Pinpoint the cell where the given text exists, returning its (x, y) midpoint coordinate. 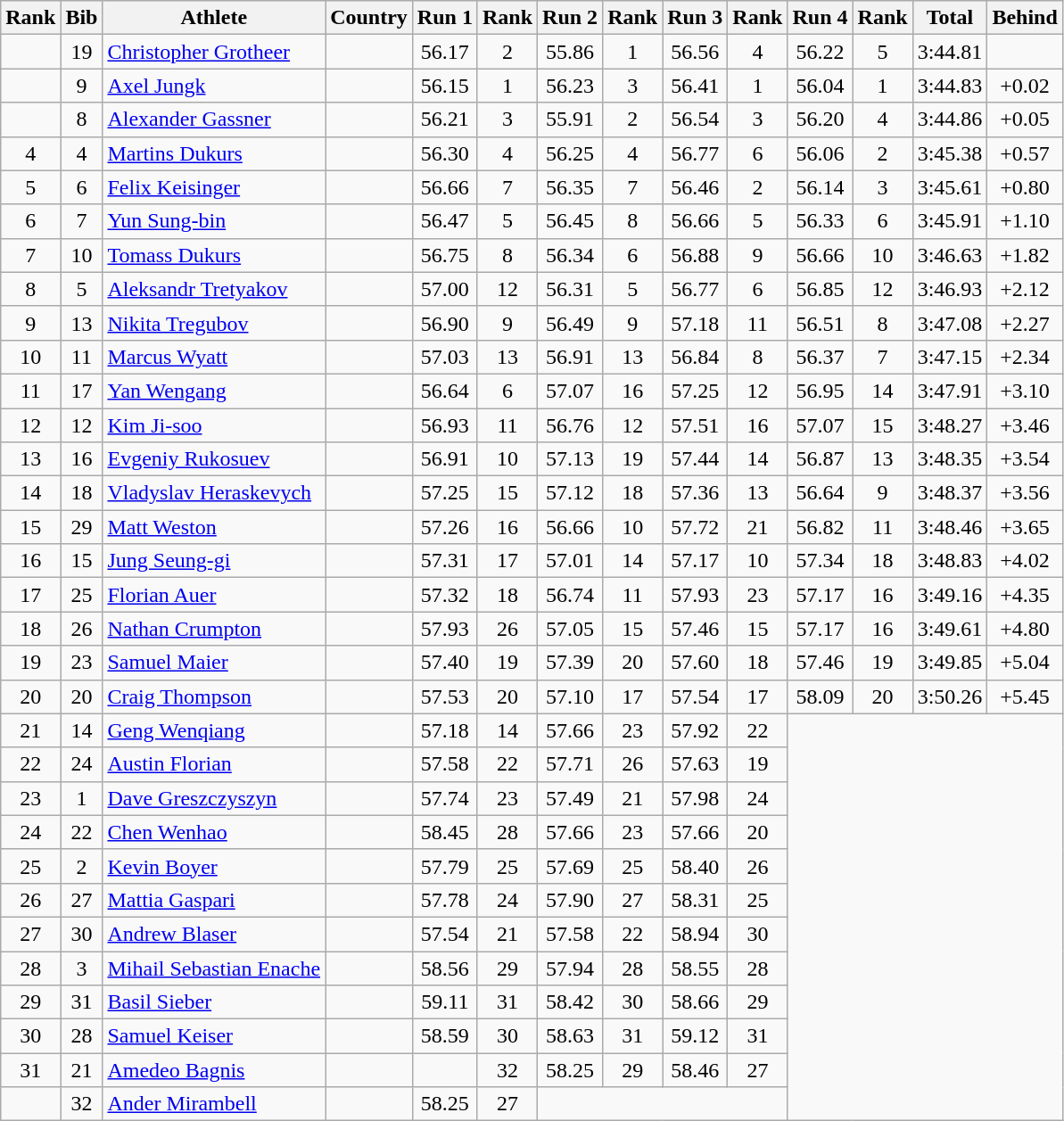
3:45.38 (950, 153)
58.56 (444, 968)
Yan Wengang (214, 391)
3:45.61 (950, 187)
58.46 (696, 1070)
56.49 (571, 323)
+3.54 (1025, 459)
56.84 (696, 357)
57.53 (444, 697)
+3.56 (1025, 493)
58.55 (696, 968)
Alexander Gassner (214, 120)
Bib (82, 18)
57.01 (571, 561)
58.63 (571, 1036)
Country (369, 18)
57.79 (444, 866)
Martins Dukurs (214, 153)
Kim Ji-soo (214, 425)
55.86 (571, 52)
3:47.91 (950, 391)
Dave Greszczyszyn (214, 798)
57.12 (571, 493)
58.59 (444, 1036)
Jung Seung-gi (214, 561)
56.41 (696, 86)
Samuel Keiser (214, 1036)
Athlete (214, 18)
+1.10 (1025, 221)
3:49.61 (950, 629)
57.71 (571, 764)
56.15 (444, 86)
Chen Wenhao (214, 832)
56.93 (444, 425)
Amedeo Bagnis (214, 1070)
56.47 (444, 221)
3:48.27 (950, 425)
56.35 (571, 187)
+4.35 (1025, 595)
Nathan Crumpton (214, 629)
Basil Sieber (214, 1002)
3:46.63 (950, 255)
58.09 (821, 697)
56.54 (696, 120)
Nikita Tregubov (214, 323)
59.11 (444, 1002)
56.88 (696, 255)
57.44 (696, 459)
57.13 (571, 459)
56.45 (571, 221)
58.31 (696, 900)
57.51 (696, 425)
Run 3 (696, 18)
3:48.83 (950, 561)
56.82 (821, 527)
Austin Florian (214, 764)
+0.05 (1025, 120)
56.85 (821, 289)
58.42 (571, 1002)
57.40 (444, 663)
Matt Weston (214, 527)
Geng Wenqiang (214, 730)
59.12 (696, 1036)
56.74 (571, 595)
57.78 (444, 900)
57.94 (571, 968)
56.22 (821, 52)
3:50.26 (950, 697)
Run 2 (571, 18)
56.76 (571, 425)
+0.57 (1025, 153)
Yun Sung-bin (214, 221)
Tomass Dukurs (214, 255)
+2.27 (1025, 323)
57.98 (696, 798)
+0.80 (1025, 187)
3:44.81 (950, 52)
56.56 (696, 52)
57.49 (571, 798)
Felix Keisinger (214, 187)
56.51 (821, 323)
Run 1 (444, 18)
+3.10 (1025, 391)
57.90 (571, 900)
56.20 (821, 120)
57.69 (571, 866)
57.36 (696, 493)
+1.82 (1025, 255)
Aleksandr Tretyakov (214, 289)
56.06 (821, 153)
56.23 (571, 86)
56.14 (821, 187)
+4.02 (1025, 561)
57.63 (696, 764)
Kevin Boyer (214, 866)
57.60 (696, 663)
58.45 (444, 832)
3:45.91 (950, 221)
+3.65 (1025, 527)
3:49.85 (950, 663)
56.34 (571, 255)
3:47.08 (950, 323)
57.92 (696, 730)
Florian Auer (214, 595)
56.31 (571, 289)
56.87 (821, 459)
Axel Jungk (214, 86)
57.10 (571, 697)
58.66 (696, 1002)
57.26 (444, 527)
+4.80 (1025, 629)
55.91 (571, 120)
58.40 (696, 866)
3:49.16 (950, 595)
Vladyslav Heraskevych (214, 493)
Mattia Gaspari (214, 900)
3:44.86 (950, 120)
57.00 (444, 289)
56.33 (821, 221)
Mihail Sebastian Enache (214, 968)
Samuel Maier (214, 663)
56.21 (444, 120)
56.25 (571, 153)
57.03 (444, 357)
56.46 (696, 187)
Total (950, 18)
56.30 (444, 153)
57.34 (821, 561)
56.37 (821, 357)
+0.02 (1025, 86)
+3.46 (1025, 425)
3:48.35 (950, 459)
Ander Mirambell (214, 1104)
Craig Thompson (214, 697)
Andrew Blaser (214, 934)
3:48.37 (950, 493)
+2.34 (1025, 357)
57.32 (444, 595)
+5.04 (1025, 663)
Evgeniy Rukosuev (214, 459)
3:47.15 (950, 357)
56.75 (444, 255)
56.95 (821, 391)
Run 4 (821, 18)
58.94 (696, 934)
3:46.93 (950, 289)
57.72 (696, 527)
56.04 (821, 86)
3:48.46 (950, 527)
+2.12 (1025, 289)
+5.45 (1025, 697)
Behind (1025, 18)
56.17 (444, 52)
57.39 (571, 663)
56.90 (444, 323)
Marcus Wyatt (214, 357)
3:44.83 (950, 86)
Christopher Grotheer (214, 52)
57.74 (444, 798)
57.05 (571, 629)
57.31 (444, 561)
